Capture the cell that displays the provided text and extract its [x, y] central coordinate. 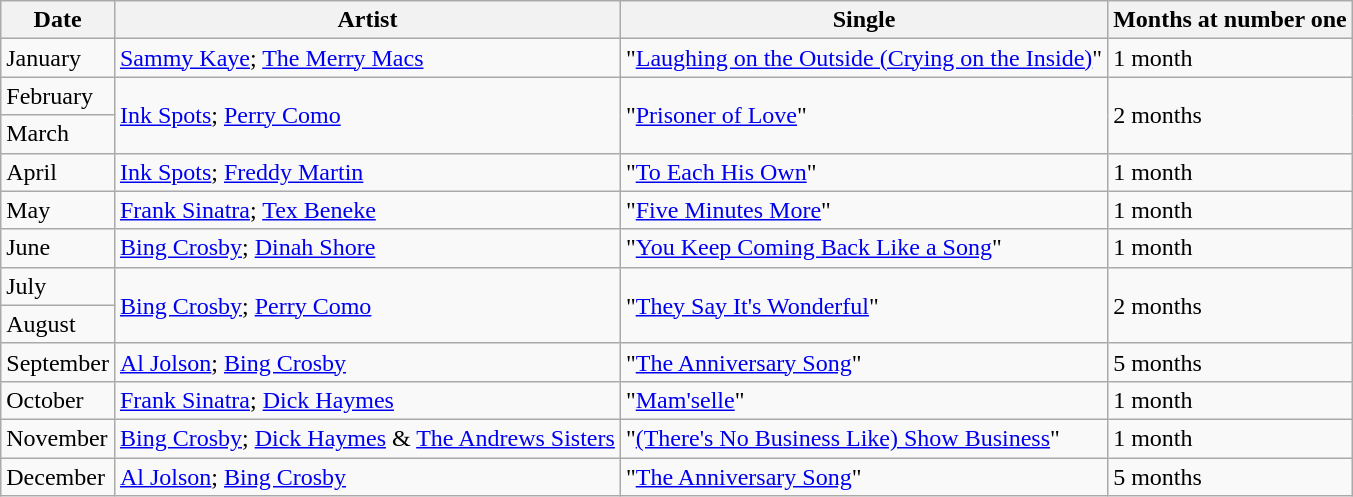
December [58, 477]
June [58, 248]
"You Keep Coming Back Like a Song" [864, 248]
Bing Crosby; Dinah Shore [367, 248]
May [58, 210]
"To Each His Own" [864, 172]
"(There's No Business Like) Show Business" [864, 438]
Artist [367, 20]
Frank Sinatra; Dick Haymes [367, 400]
March [58, 134]
January [58, 58]
Ink Spots; Freddy Martin [367, 172]
"Laughing on the Outside (Crying on the Inside)" [864, 58]
August [58, 324]
Frank Sinatra; Tex Beneke [367, 210]
November [58, 438]
"They Say It's Wonderful" [864, 305]
"Prisoner of Love" [864, 115]
Bing Crosby; Dick Haymes & The Andrews Sisters [367, 438]
Single [864, 20]
April [58, 172]
September [58, 362]
Months at number one [1230, 20]
Sammy Kaye; The Merry Macs [367, 58]
Date [58, 20]
"Five Minutes More" [864, 210]
February [58, 96]
Ink Spots; Perry Como [367, 115]
Bing Crosby; Perry Como [367, 305]
"Mam'selle" [864, 400]
July [58, 286]
October [58, 400]
